Find where the given text appears and provide that cell's center as [x, y] coordinate. 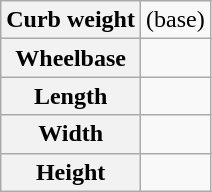
Length [71, 96]
Wheelbase [71, 58]
(base) [175, 20]
Height [71, 172]
Curb weight [71, 20]
Width [71, 134]
